Find where the given text appears and provide that cell's center as (X, Y) coordinate. 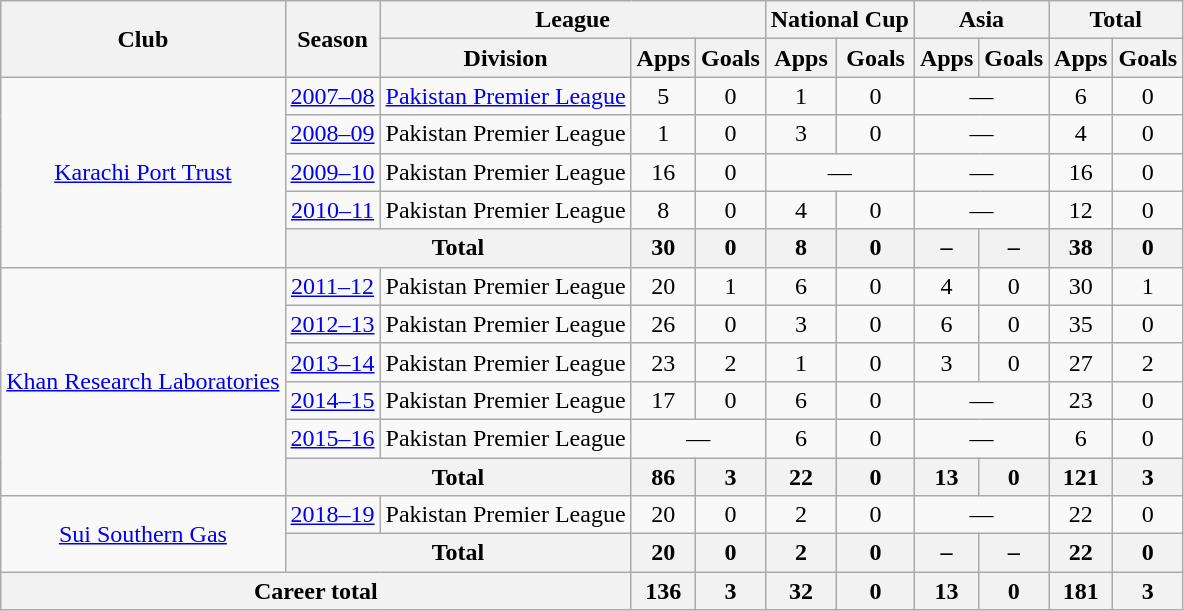
League (572, 20)
121 (1081, 477)
Club (143, 39)
2012–13 (332, 324)
2013–14 (332, 362)
Karachi Port Trust (143, 172)
27 (1081, 362)
Sui Southern Gas (143, 534)
Season (332, 39)
86 (663, 477)
26 (663, 324)
Division (506, 58)
2015–16 (332, 438)
35 (1081, 324)
38 (1081, 248)
2007–08 (332, 96)
181 (1081, 591)
National Cup (840, 20)
Khan Research Laboratories (143, 381)
2011–12 (332, 286)
2008–09 (332, 134)
32 (801, 591)
17 (663, 400)
2009–10 (332, 172)
136 (663, 591)
Career total (316, 591)
12 (1081, 210)
2010–11 (332, 210)
2018–19 (332, 515)
5 (663, 96)
2014–15 (332, 400)
Asia (981, 20)
